Search for the cell housing the specified text and yield its (X, Y) center coordinate. 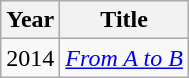
Title (124, 20)
2014 (30, 58)
From A to B (124, 58)
Year (30, 20)
